Identify which cell holds the provided text, then report its [x, y] central coordinate. 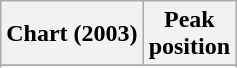
Chart (2003) [72, 34]
Peakposition [189, 34]
